Pinpoint the cell where the given text exists, returning its [x, y] midpoint coordinate. 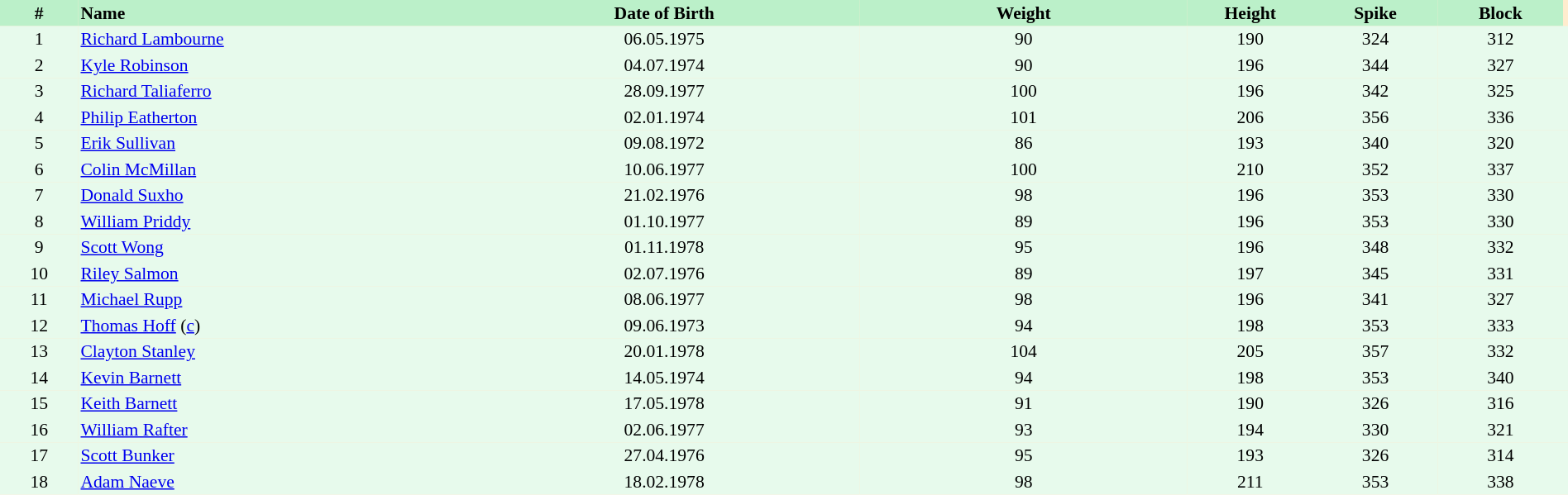
331 [1500, 274]
342 [1374, 91]
93 [1024, 430]
Block [1500, 13]
Philip Eatherton [273, 117]
325 [1500, 91]
02.06.1977 [664, 430]
Date of Birth [664, 13]
86 [1024, 144]
27.04.1976 [664, 456]
1 [39, 40]
Weight [1024, 13]
344 [1374, 65]
14.05.1974 [664, 378]
336 [1500, 117]
Kyle Robinson [273, 65]
Colin McMillan [273, 169]
Clayton Stanley [273, 352]
8 [39, 221]
206 [1250, 117]
197 [1250, 274]
Thomas Hoff (c) [273, 326]
345 [1374, 274]
13 [39, 352]
21.02.1976 [664, 195]
William Rafter [273, 430]
321 [1500, 430]
Spike [1374, 13]
Michael Rupp [273, 299]
04.07.1974 [664, 65]
Adam Naeve [273, 482]
194 [1250, 430]
91 [1024, 403]
01.10.1977 [664, 221]
02.01.1974 [664, 117]
Donald Suxho [273, 195]
314 [1500, 456]
02.07.1976 [664, 274]
357 [1374, 352]
Scott Bunker [273, 456]
Richard Taliaferro [273, 91]
Erik Sullivan [273, 144]
338 [1500, 482]
211 [1250, 482]
# [39, 13]
09.06.1973 [664, 326]
333 [1500, 326]
10.06.1977 [664, 169]
356 [1374, 117]
10 [39, 274]
14 [39, 378]
20.01.1978 [664, 352]
348 [1374, 248]
210 [1250, 169]
12 [39, 326]
17.05.1978 [664, 403]
06.05.1975 [664, 40]
Height [1250, 13]
William Priddy [273, 221]
01.11.1978 [664, 248]
324 [1374, 40]
104 [1024, 352]
316 [1500, 403]
18 [39, 482]
101 [1024, 117]
337 [1500, 169]
352 [1374, 169]
Richard Lambourne [273, 40]
5 [39, 144]
9 [39, 248]
Kevin Barnett [273, 378]
11 [39, 299]
341 [1374, 299]
320 [1500, 144]
2 [39, 65]
17 [39, 456]
18.02.1978 [664, 482]
312 [1500, 40]
16 [39, 430]
Riley Salmon [273, 274]
7 [39, 195]
Scott Wong [273, 248]
4 [39, 117]
09.08.1972 [664, 144]
28.09.1977 [664, 91]
08.06.1977 [664, 299]
3 [39, 91]
15 [39, 403]
Name [273, 13]
205 [1250, 352]
6 [39, 169]
Keith Barnett [273, 403]
